Provide the [x, y] coordinate of the cell's center where the given text is located.  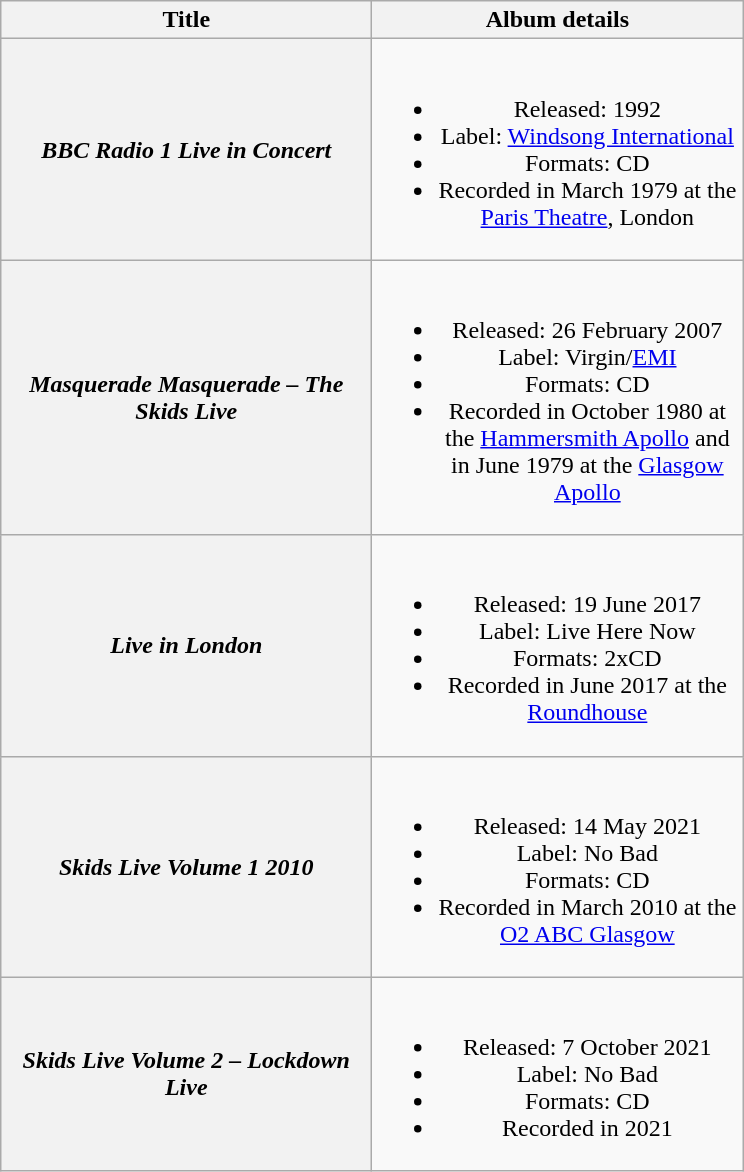
Released: 7 October 2021Label: No BadFormats: CDRecorded in 2021 [558, 1074]
Album details [558, 20]
Skids Live Volume 1 2010 [186, 866]
Released: 26 February 2007Label: Virgin/EMIFormats: CDRecorded in October 1980 at the Hammersmith Apollo and in June 1979 at the Glasgow Apollo [558, 398]
BBC Radio 1 Live in Concert [186, 150]
Released: 19 June 2017Label: Live Here NowFormats: 2xCDRecorded in June 2017 at the Roundhouse [558, 646]
Released: 1992Label: Windsong InternationalFormats: CDRecorded in March 1979 at the Paris Theatre, London [558, 150]
Released: 14 May 2021Label: No BadFormats: CDRecorded in March 2010 at the O2 ABC Glasgow [558, 866]
Title [186, 20]
Masquerade Masquerade – The Skids Live [186, 398]
Skids Live Volume 2 – Lockdown Live [186, 1074]
Live in London [186, 646]
